Extract the [X, Y] coordinate from the center of the cell holding the provided text.  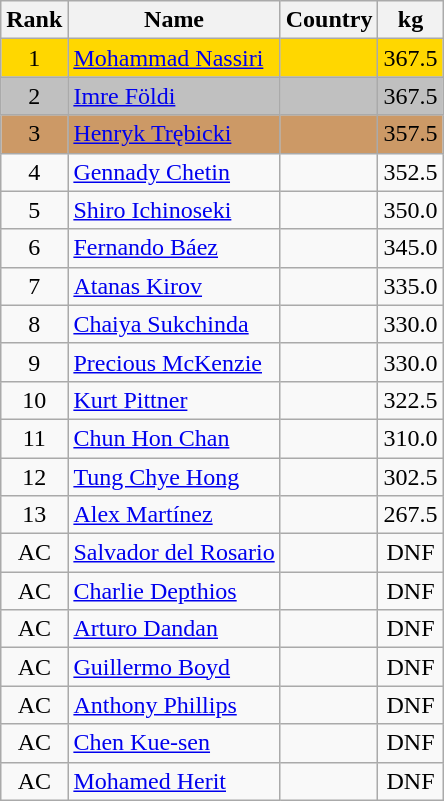
Kurt Pittner [174, 400]
Chen Kue-sen [174, 743]
1 [34, 58]
Salvador del Rosario [174, 553]
3 [34, 134]
7 [34, 286]
13 [34, 515]
Arturo Dandan [174, 629]
Rank [34, 20]
Fernando Báez [174, 248]
352.5 [410, 172]
357.5 [410, 134]
Gennady Chetin [174, 172]
Anthony Phillips [174, 705]
Country [329, 20]
Precious McKenzie [174, 362]
350.0 [410, 210]
Mohammad Nassiri [174, 58]
302.5 [410, 477]
Charlie Depthios [174, 591]
Mohamed Herit [174, 781]
9 [34, 362]
10 [34, 400]
Alex Martínez [174, 515]
322.5 [410, 400]
Tung Chye Hong [174, 477]
335.0 [410, 286]
11 [34, 438]
Imre Földi [174, 96]
267.5 [410, 515]
12 [34, 477]
Atanas Kirov [174, 286]
Shiro Ichinoseki [174, 210]
Henryk Trębicki [174, 134]
310.0 [410, 438]
Name [174, 20]
Guillermo Boyd [174, 667]
4 [34, 172]
6 [34, 248]
8 [34, 324]
Chaiya Sukchinda [174, 324]
Chun Hon Chan [174, 438]
5 [34, 210]
kg [410, 20]
345.0 [410, 248]
2 [34, 96]
